Detect which cell encompasses the target text, then output its (X, Y) center coordinate. 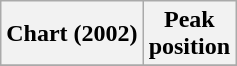
Chart (2002) (72, 34)
Peakposition (189, 34)
